Determine the [X, Y] coordinate at the center of the cell enclosing the given text.  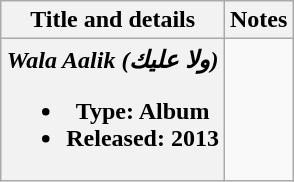
Title and details [113, 20]
Wala Aalik (ولا عليك)Type: AlbumReleased: 2013 [113, 110]
Notes [258, 20]
